Capture the cell that displays the provided text and extract its (x, y) central coordinate. 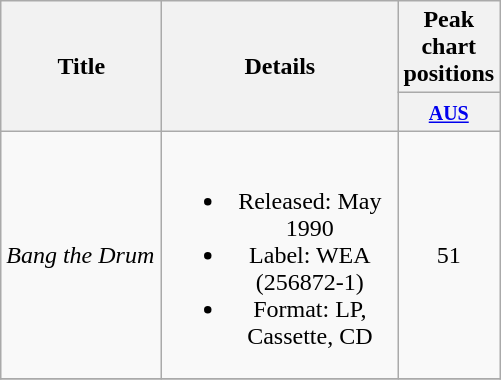
Bang the Drum (82, 255)
Title (82, 66)
Peak chart positions (449, 47)
Details (280, 66)
51 (449, 255)
AUS (449, 112)
Released: May 1990Label: WEA (256872-1)Format: LP, Cassette, CD (280, 255)
